Scan for the cell matching the given text and deliver its [x, y] coordinate at center. 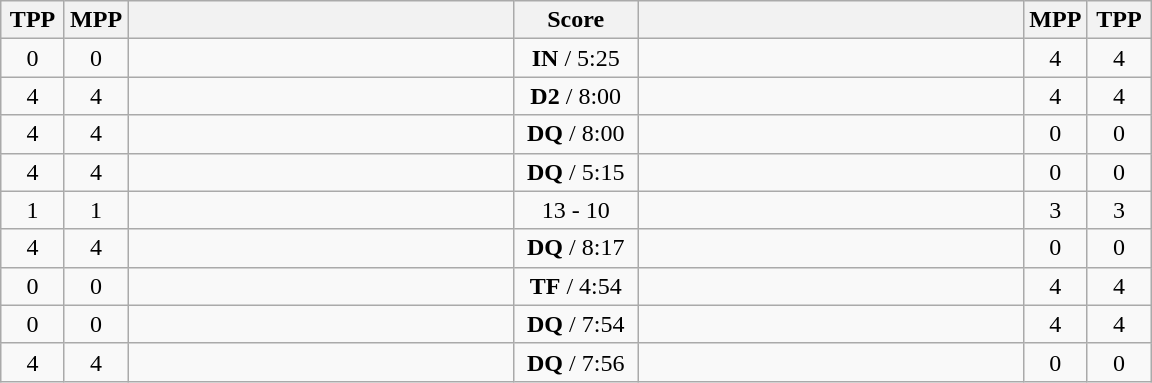
DQ / 7:54 [576, 324]
DQ / 8:00 [576, 134]
IN / 5:25 [576, 58]
DQ / 7:56 [576, 362]
13 - 10 [576, 210]
Score [576, 20]
DQ / 5:15 [576, 172]
TF / 4:54 [576, 286]
DQ / 8:17 [576, 248]
D2 / 8:00 [576, 96]
